Scan for the cell matching the given text and deliver its [x, y] coordinate at center. 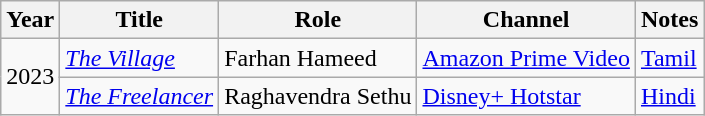
The Village [140, 58]
Tamil [669, 58]
Farhan Hameed [318, 58]
2023 [30, 77]
Title [140, 20]
Hindi [669, 96]
Disney+ Hotstar [526, 96]
Raghavendra Sethu [318, 96]
Year [30, 20]
Role [318, 20]
Channel [526, 20]
The Freelancer [140, 96]
Notes [669, 20]
Amazon Prime Video [526, 58]
